Detect which cell encompasses the target text, then output its (X, Y) center coordinate. 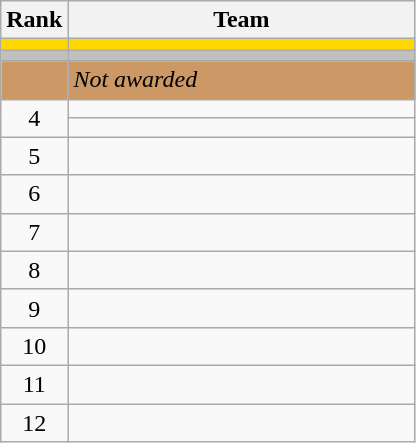
8 (34, 270)
5 (34, 156)
9 (34, 308)
Not awarded (242, 80)
6 (34, 194)
10 (34, 346)
11 (34, 384)
Team (242, 20)
7 (34, 232)
Rank (34, 20)
12 (34, 423)
4 (34, 118)
